From the cell containing the given text, extract its center point as (x, y) coordinate. 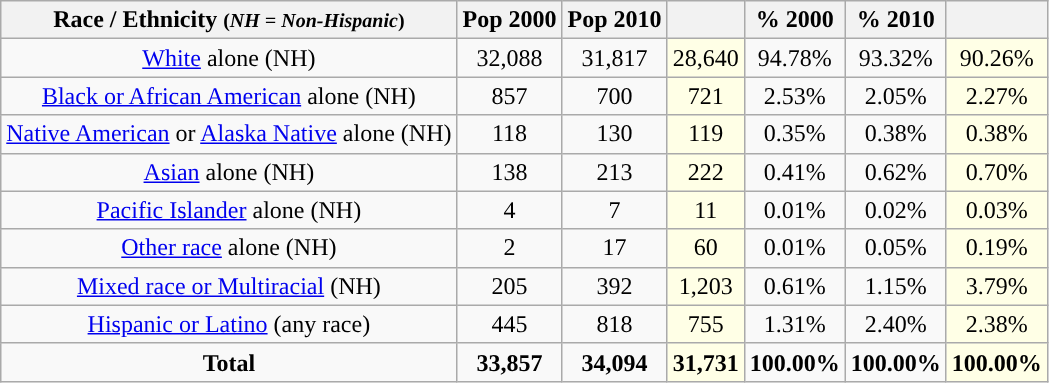
0.03% (996, 210)
138 (510, 172)
213 (614, 172)
119 (706, 134)
818 (614, 324)
17 (614, 248)
2.27% (996, 96)
222 (706, 172)
94.78% (794, 58)
700 (614, 96)
0.35% (794, 134)
31,817 (614, 58)
Black or African American alone (NH) (229, 96)
11 (706, 210)
2.40% (896, 324)
32,088 (510, 58)
93.32% (896, 58)
33,857 (510, 362)
Hispanic or Latino (any race) (229, 324)
1.15% (896, 286)
2.05% (896, 96)
2.38% (996, 324)
721 (706, 96)
0.05% (896, 248)
Race / Ethnicity (NH = Non-Hispanic) (229, 20)
1,203 (706, 286)
% 2000 (794, 20)
34,094 (614, 362)
0.70% (996, 172)
857 (510, 96)
445 (510, 324)
130 (614, 134)
60 (706, 248)
205 (510, 286)
Pop 2010 (614, 20)
0.19% (996, 248)
Pop 2000 (510, 20)
2 (510, 248)
Asian alone (NH) (229, 172)
0.02% (896, 210)
4 (510, 210)
392 (614, 286)
Native American or Alaska Native alone (NH) (229, 134)
White alone (NH) (229, 58)
2.53% (794, 96)
28,640 (706, 58)
755 (706, 324)
0.61% (794, 286)
3.79% (996, 286)
Pacific Islander alone (NH) (229, 210)
Other race alone (NH) (229, 248)
90.26% (996, 58)
31,731 (706, 362)
0.41% (794, 172)
1.31% (794, 324)
118 (510, 134)
% 2010 (896, 20)
0.62% (896, 172)
Total (229, 362)
Mixed race or Multiracial (NH) (229, 286)
7 (614, 210)
